Return [X, Y] of the center of cell containing provided text 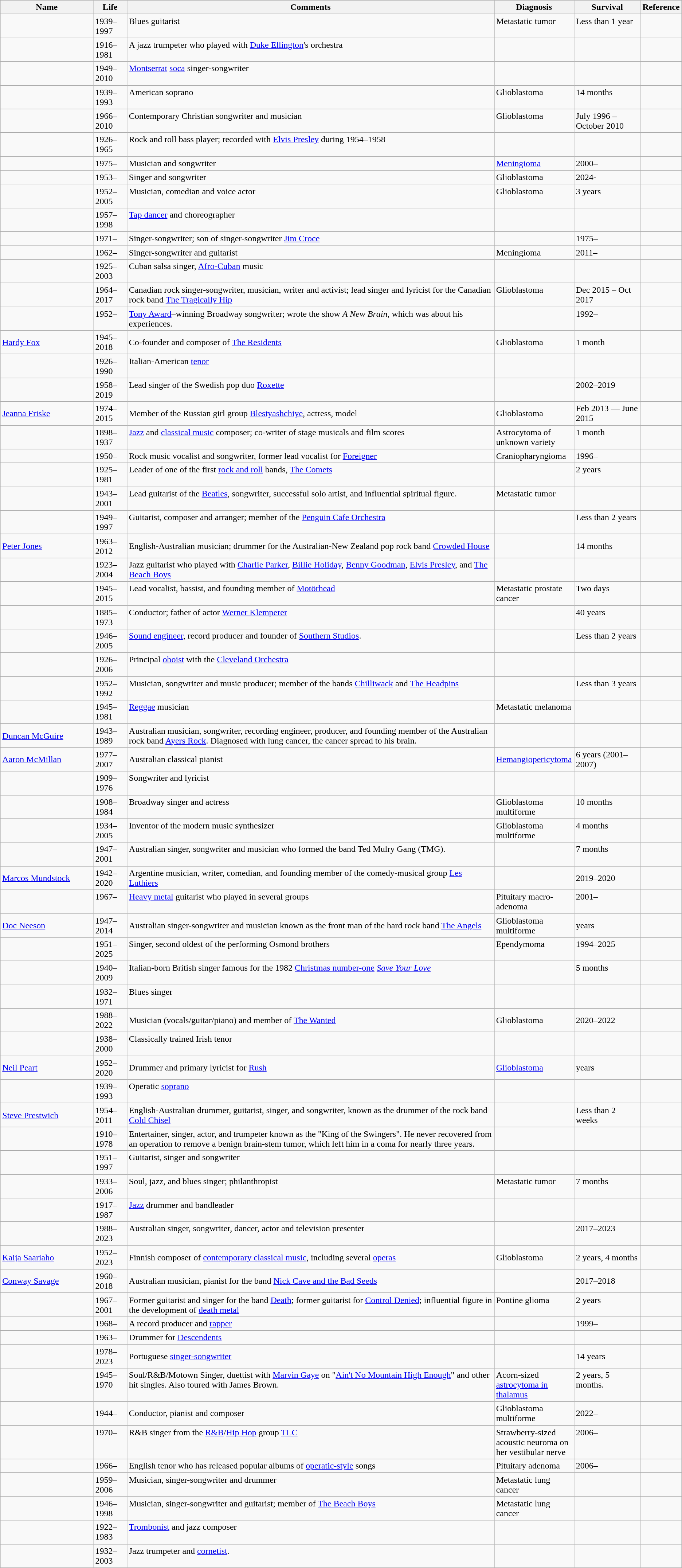
Craniopharyngioma [534, 456]
1885–1973 [110, 617]
Italian-American tenor [310, 366]
Classically trained Irish tenor [310, 1044]
Principal oboist with the Cleveland Orchestra [310, 665]
Ependymoma [534, 949]
1952– [110, 319]
1945–1981 [110, 712]
Canadian rock singer-songwriter, musician, writer and activist; lead singer and lyricist for the Canadian rock band The Tragically Hip [310, 295]
Australian classical pianist [310, 760]
1968– [110, 1323]
1988–2022 [110, 1021]
40 years [607, 617]
Conductor; father of actor Werner Klemperer [310, 617]
Rock and roll bass player; recorded with Elvis Presley during 1954–1958 [310, 144]
Operatic soprano [310, 1091]
1963–2012 [110, 546]
1994–2025 [607, 949]
1923–2004 [110, 569]
Reference [661, 7]
Aaron McMillan [47, 760]
1970– [110, 1442]
Conductor, pianist and composer [310, 1413]
1950– [110, 456]
4 months [607, 830]
1947–2014 [110, 925]
1999– [607, 1323]
Two days [607, 593]
1952–1992 [110, 688]
1949–2010 [110, 74]
Singer and songwriter [310, 177]
Songwriter and lyricist [310, 783]
1953– [110, 177]
Montserrat soca singer-songwriter [310, 74]
Less than 3 years [607, 688]
1974–2015 [110, 413]
2000– [607, 163]
1954–2011 [110, 1115]
Less than 1 year [607, 26]
1978–2023 [110, 1356]
Musician, songwriter and music producer; member of the bands Chilliwack and The Headpins [310, 688]
14 years [607, 1356]
2001– [607, 902]
1959–2006 [110, 1485]
1898–1937 [110, 437]
1908–1984 [110, 807]
Jazz guitarist who played with Charlie Parker, Billie Holiday, Benny Goodman, Elvis Presley, and The Beach Boys [310, 569]
Jeanna Friske [47, 413]
A record producer and rapper [310, 1323]
1933–2006 [110, 1186]
1960–2018 [110, 1281]
Rock music vocalist and songwriter, former lead vocalist for Foreigner [310, 456]
Steve Prestwich [47, 1115]
Less than 2 weeks [607, 1115]
American soprano [310, 97]
Metastatic prostate cancer [534, 593]
1943–1989 [110, 736]
1945–2018 [110, 343]
R&B singer from the R&B/Hip Hop group TLC [310, 1442]
Pontine glioma [534, 1305]
Cuban salsa singer, Afro-Cuban music [310, 271]
Lead vocalist, bassist, and founding member of Motörhead [310, 593]
Musician, singer-songwriter and guitarist; member of The Beach Boys [310, 1508]
Life [110, 7]
1916–1981 [110, 50]
1926–1965 [110, 144]
1977–2007 [110, 760]
1909–1976 [110, 783]
Singer-songwriter and guitarist [310, 253]
Hemangiopericytoma [534, 760]
Survival [607, 7]
Former guitarist and singer for the band Death; former guitarist for Control Denied; influential figure in the development of death metal [310, 1305]
2017–2018 [607, 1281]
1962– [110, 253]
Guitarist, singer and songwriter [310, 1163]
Guitarist, composer and arranger; member of the Penguin Cafe Orchestra [310, 522]
Musician (vocals/guitar/piano) and member of The Wanted [310, 1021]
1926–2006 [110, 665]
Portuguese singer-songwriter [310, 1356]
2022– [607, 1413]
Hardy Fox [47, 343]
2 years, 4 months [607, 1257]
1945–2015 [110, 593]
Duncan McGuire [47, 736]
Astrocytoma of unknown variety [534, 437]
1964–2017 [110, 295]
1942–2020 [110, 878]
Leader of one of the first rock and roll bands, The Comets [310, 475]
Australian singer-songwriter and musician known as the front man of the hard rock band The Angels [310, 925]
2002–2019 [607, 390]
Strawberry-sized acoustic neuroma on her vestibular nerve [534, 1442]
Name [47, 7]
Neil Peart [47, 1068]
2020–2022 [607, 1021]
6 years (2001–2007) [607, 760]
Conway Savage [47, 1281]
Drummer for Descendents [310, 1337]
1946–1998 [110, 1508]
Co-founder and composer of The Residents [310, 343]
1952–2005 [110, 196]
July 1996 – October 2010 [607, 121]
1966–2010 [110, 121]
Soul/R&B/Motown Singer, duettist with Marvin Gaye on "Ain't No Mountain High Enough" and other hit singles. Also toured with James Brown. [310, 1385]
Musician, singer-songwriter and drummer [310, 1485]
2011– [607, 253]
1967–2001 [110, 1305]
Dec 2015 – Oct 2017 [607, 295]
A jazz trumpeter who played with Duke Ellington's orchestra [310, 50]
Acorn-sized astrocytoma in thalamus [534, 1385]
Marcos Mundstock [47, 878]
Australian singer, songwriter and musician who formed the band Ted Mulry Gang (TMG). [310, 854]
Inventor of the modern music synthesizer [310, 830]
1922–1983 [110, 1532]
2024- [607, 177]
1996– [607, 456]
Pituitary adenoma [534, 1466]
1940–2009 [110, 972]
Lead guitarist of the Beatles, songwriter, successful solo artist, and influential spiritual figure. [310, 499]
1966– [110, 1466]
1967– [110, 902]
Kaija Saariaho [47, 1257]
Blues guitarist [310, 26]
Contemporary Christian songwriter and musician [310, 121]
1934–2005 [110, 830]
1943–2001 [110, 499]
1910–1978 [110, 1139]
Sound engineer, record producer and founder of Southern Studios. [310, 641]
1926–1990 [110, 366]
1951–1997 [110, 1163]
Comments [310, 7]
1988–2023 [110, 1233]
Feb 2013 — June 2015 [607, 413]
English tenor who has released popular albums of operatic-style songs [310, 1466]
1938–2000 [110, 1044]
English-Australian drummer, guitarist, singer, and songwriter, known as the drummer of the rock band Cold Chisel [310, 1115]
Jazz trumpeter and cornetist. [310, 1556]
1949–1997 [110, 522]
Italian-born British singer famous for the 1982 Christmas number-one Save Your Love [310, 972]
2019–2020 [607, 878]
Singer, second oldest of the performing Osmond brothers [310, 949]
Tap dancer and choreographer [310, 219]
Reggae musician [310, 712]
Australian singer, songwriter, dancer, actor and television presenter [310, 1233]
Heavy metal guitarist who played in several groups [310, 902]
Australian musician, pianist for the band Nick Cave and the Bad Seeds [310, 1281]
10 months [607, 807]
2 years, 5 months. [607, 1385]
Metastatic melanoma [534, 712]
Member of the Russian girl group Blestyashchiye, actress, model [310, 413]
Argentine musician, writer, comedian, and founding member of the comedy-musical group Les Luthiers [310, 878]
Blues singer [310, 996]
1917–1987 [110, 1210]
1963– [110, 1337]
Tony Award–winning Broadway songwriter; wrote the show A New Brain, which was about his experiences. [310, 319]
1952–2023 [110, 1257]
1925–2003 [110, 271]
1946–2005 [110, 641]
1932–1971 [110, 996]
Jazz drummer and bandleader [310, 1210]
1944– [110, 1413]
Broadway singer and actress [310, 807]
1957–1998 [110, 219]
1945–1970 [110, 1385]
Trombonist and jazz composer [310, 1532]
Lead singer of the Swedish pop duo Roxette [310, 390]
English-Australian musician; drummer for the Australian-New Zealand pop rock band Crowded House [310, 546]
1932–2003 [110, 1556]
Peter Jones [47, 546]
1939–1997 [110, 26]
Singer-songwriter; son of singer-songwriter Jim Croce [310, 238]
1925–1981 [110, 475]
Doc Neeson [47, 925]
2017–2023 [607, 1233]
1958–2019 [110, 390]
3 years [607, 196]
Diagnosis [534, 7]
1947–2001 [110, 854]
Pituitary macro-adenoma [534, 902]
1951–2025 [110, 949]
1971– [110, 238]
Jazz and classical music composer; co-writer of stage musicals and film scores [310, 437]
Soul, jazz, and blues singer; philanthropist [310, 1186]
5 months [607, 972]
Finnish composer of contemporary classical music, including several operas [310, 1257]
1992– [607, 319]
Musician and songwriter [310, 163]
1952–2020 [110, 1068]
Musician, comedian and voice actor [310, 196]
Drummer and primary lyricist for Rush [310, 1068]
